For the text-containing cell, return its midpoint in [x, y] coordinate format. 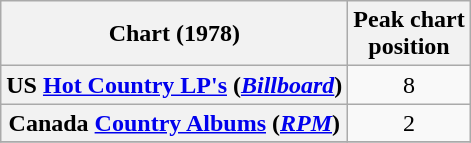
2 [409, 123]
Peak chartposition [409, 34]
Canada Country Albums (RPM) [174, 123]
Chart (1978) [174, 34]
8 [409, 85]
US Hot Country LP's (Billboard) [174, 85]
